Determine the [x, y] coordinate at the center of the cell enclosing the given text.  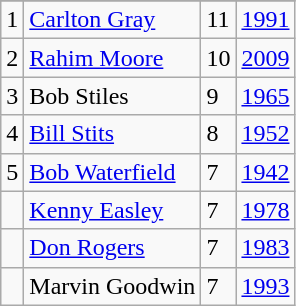
Don Rogers [112, 248]
Carlton Gray [112, 20]
9 [218, 96]
1942 [266, 172]
8 [218, 134]
1965 [266, 96]
4 [12, 134]
1978 [266, 210]
Kenny Easley [112, 210]
5 [12, 172]
1983 [266, 248]
Rahim Moore [112, 58]
1993 [266, 286]
3 [12, 96]
Marvin Goodwin [112, 286]
10 [218, 58]
1952 [266, 134]
1991 [266, 20]
Bob Waterfield [112, 172]
2 [12, 58]
Bob Stiles [112, 96]
11 [218, 20]
2009 [266, 58]
1 [12, 20]
Bill Stits [112, 134]
